Return [x, y] of the center of cell containing provided text 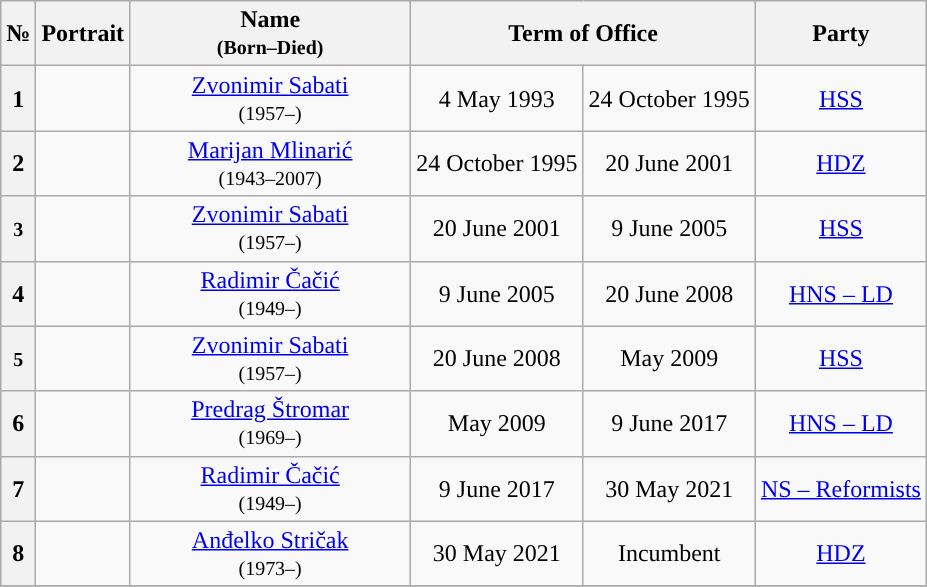
1 [18, 98]
Name(Born–Died) [270, 34]
6 [18, 424]
Portrait [83, 34]
8 [18, 554]
Anđelko Stričak(1973–) [270, 554]
Marijan Mlinarić(1943–2007) [270, 164]
Incumbent [669, 554]
4 May 1993 [497, 98]
Party [840, 34]
3 [18, 228]
NS – Reformists [840, 488]
2 [18, 164]
Term of Office [584, 34]
7 [18, 488]
№ [18, 34]
5 [18, 358]
4 [18, 294]
Predrag Štromar(1969–) [270, 424]
